Output the [x, y] coordinate of the center of the cell containing the given text.  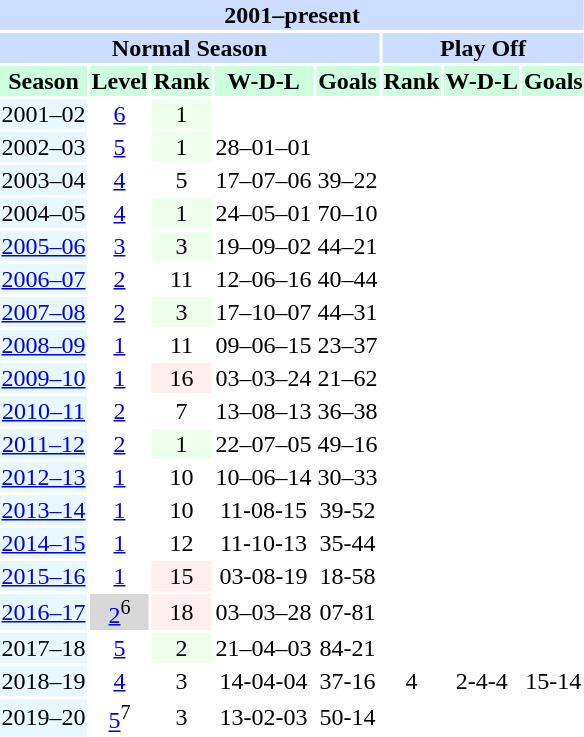
50-14 [348, 717]
21–62 [348, 378]
2-4-4 [482, 681]
84-21 [348, 648]
2003–04 [44, 180]
7 [182, 411]
2006–07 [44, 279]
26 [120, 612]
35-44 [348, 543]
2001–02 [44, 114]
13-02-03 [264, 717]
2018–19 [44, 681]
22–07–05 [264, 444]
13–08–13 [264, 411]
2019–20 [44, 717]
03–03–28 [264, 612]
37-16 [348, 681]
39-52 [348, 510]
03–03–24 [264, 378]
36–38 [348, 411]
17–07–06 [264, 180]
57 [120, 717]
18-58 [348, 576]
12–06–16 [264, 279]
2004–05 [44, 213]
28–01–01 [264, 147]
44–31 [348, 312]
Play Off [483, 48]
70–10 [348, 213]
2008–09 [44, 345]
17–10–07 [264, 312]
11-10-13 [264, 543]
2001–present [292, 15]
30–33 [348, 477]
Level [120, 81]
2017–18 [44, 648]
2005–06 [44, 246]
2009–10 [44, 378]
2015–16 [44, 576]
10–06–14 [264, 477]
2010–11 [44, 411]
40–44 [348, 279]
Normal Season [190, 48]
11-08-15 [264, 510]
09–06–15 [264, 345]
2002–03 [44, 147]
03-08-19 [264, 576]
2014–15 [44, 543]
07-81 [348, 612]
14-04-04 [264, 681]
12 [182, 543]
39–22 [348, 180]
21–04–03 [264, 648]
23–37 [348, 345]
49–16 [348, 444]
Goals [348, 81]
2012–13 [44, 477]
2011–12 [44, 444]
16 [182, 378]
6 [120, 114]
19–09–02 [264, 246]
2013–14 [44, 510]
2007–08 [44, 312]
24–05–01 [264, 213]
18 [182, 612]
Season [44, 81]
15 [182, 576]
2016–17 [44, 612]
44–21 [348, 246]
